Pinpoint the cell where the given text exists, returning its (x, y) midpoint coordinate. 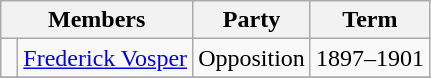
Opposition (252, 58)
Term (370, 20)
Frederick Vosper (106, 58)
Party (252, 20)
1897–1901 (370, 58)
Members (97, 20)
